Locate the cell with the specified text and output its [x, y] center coordinate. 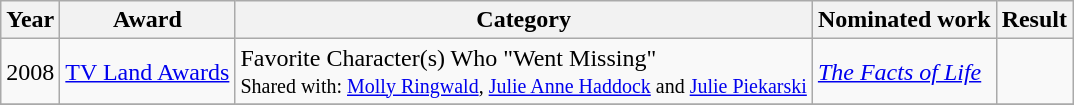
Year [30, 20]
Nominated work [904, 20]
Category [524, 20]
TV Land Awards [148, 72]
2008 [30, 72]
Result [1034, 20]
Award [148, 20]
Favorite Character(s) Who "Went Missing" Shared with: Molly Ringwald, Julie Anne Haddock and Julie Piekarski [524, 72]
The Facts of Life [904, 72]
